Identify which cell holds the provided text, then report its (x, y) central coordinate. 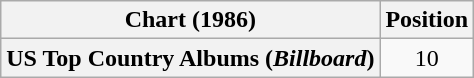
Chart (1986) (190, 20)
10 (427, 58)
US Top Country Albums (Billboard) (190, 58)
Position (427, 20)
